Return (x, y) of the center of cell containing provided text 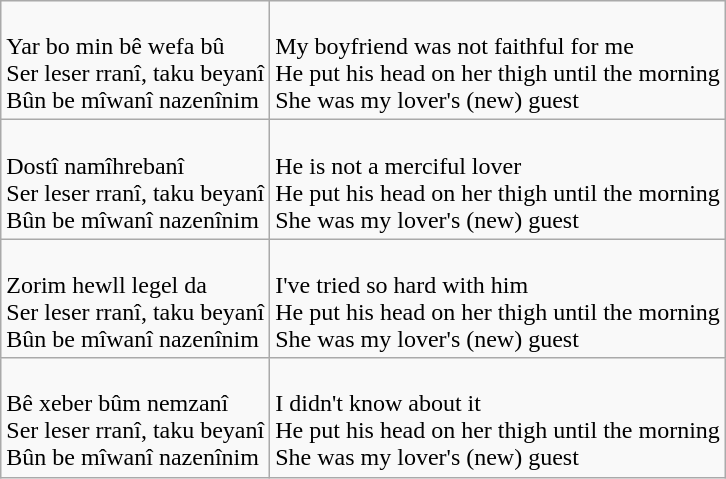
Zorim hewll legel da Ser leser rranî, taku beyanî Bûn be mîwanî nazenînim (136, 298)
Bê xeber bûm nemzanî Ser leser rranî, taku beyanî Bûn be mîwanî nazenînim (136, 418)
My boyfriend was not faithful for me He put his head on her thigh until the morning She was my lover's (new) guest (498, 60)
I didn't know about it He put his head on her thigh until the morning She was my lover's (new) guest (498, 418)
I've tried so hard with him He put his head on her thigh until the morning She was my lover's (new) guest (498, 298)
Dostî namîhrebanî Ser leser rranî, taku beyanî Bûn be mîwanî nazenînim (136, 180)
He is not a merciful lover He put his head on her thigh until the morning She was my lover's (new) guest (498, 180)
Yar bo min bê wefa bû Ser leser rranî, taku beyanî Bûn be mîwanî nazenînim (136, 60)
